Identify which cell holds the provided text, then report its (X, Y) central coordinate. 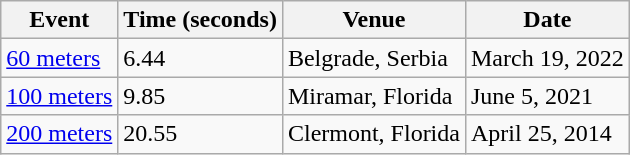
Miramar, Florida (374, 96)
April 25, 2014 (547, 134)
100 meters (60, 96)
6.44 (200, 58)
Event (60, 20)
Date (547, 20)
Venue (374, 20)
Time (seconds) (200, 20)
Belgrade, Serbia (374, 58)
200 meters (60, 134)
March 19, 2022 (547, 58)
20.55 (200, 134)
9.85 (200, 96)
60 meters (60, 58)
Clermont, Florida (374, 134)
June 5, 2021 (547, 96)
